From the cell containing the given text, extract its center point as [x, y] coordinate. 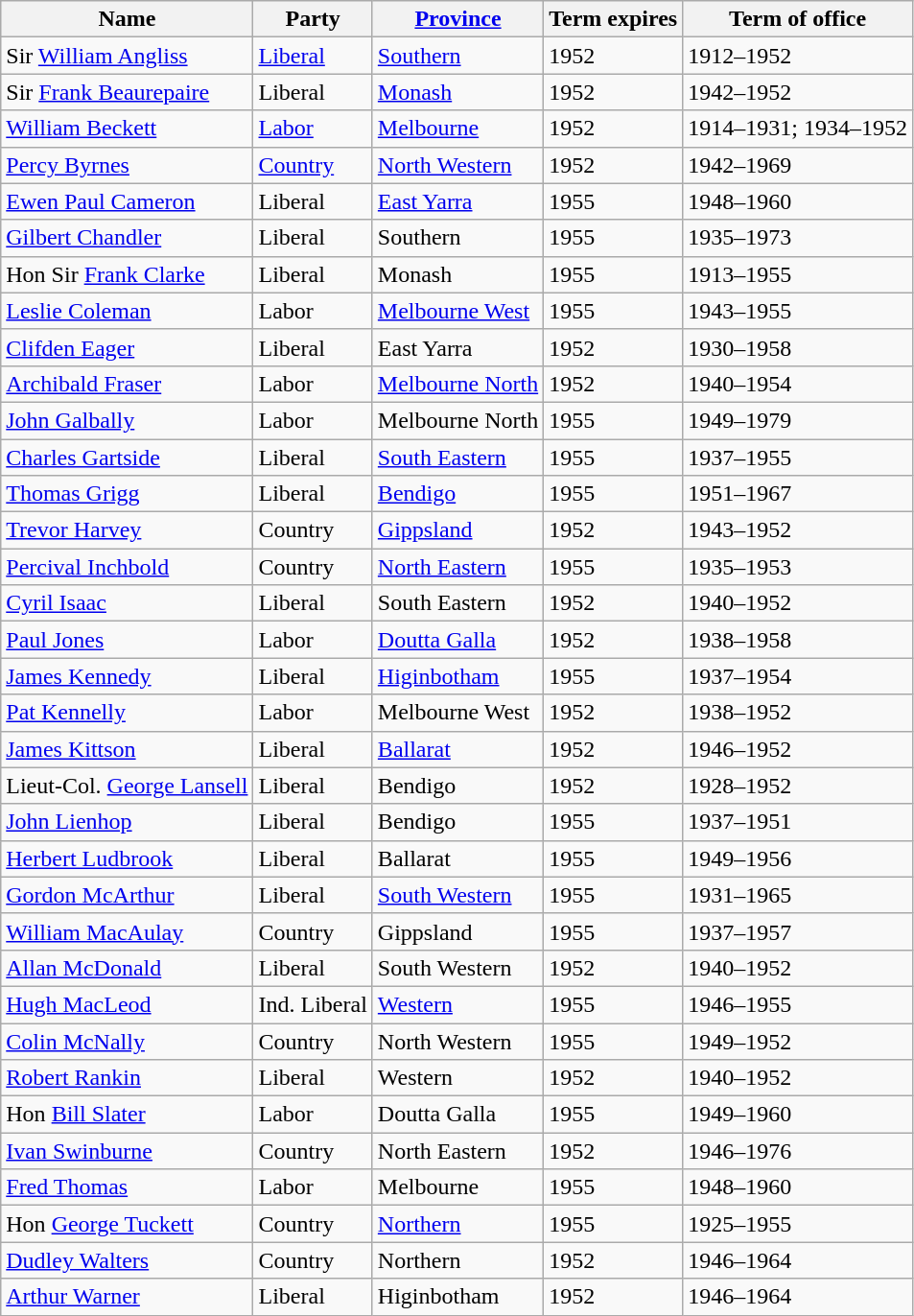
1938–1952 [798, 713]
Paul Jones [127, 640]
John Galbally [127, 420]
Hon Bill Slater [127, 1115]
Robert Rankin [127, 1078]
Dudley Walters [127, 1260]
Province [457, 19]
Sir Frank Beaurepaire [127, 92]
1928–1952 [798, 786]
Thomas Grigg [127, 494]
1925–1955 [798, 1224]
Lieut-Col. George Lansell [127, 786]
Name [127, 19]
Archibald Fraser [127, 384]
Charles Gartside [127, 458]
John Lienhop [127, 822]
1942–1969 [798, 165]
James Kennedy [127, 676]
Hugh MacLeod [127, 1004]
Ewen Paul Cameron [127, 201]
Hon George Tuckett [127, 1224]
1946–1952 [798, 749]
1946–1976 [798, 1151]
Arthur Warner [127, 1297]
1913–1955 [798, 274]
Percival Inchbold [127, 567]
1949–1952 [798, 1041]
Pat Kennelly [127, 713]
Fred Thomas [127, 1187]
1912–1952 [798, 56]
William MacAulay [127, 931]
Hon Sir Frank Clarke [127, 274]
Trevor Harvey [127, 530]
Herbert Ludbrook [127, 858]
1914–1931; 1934–1952 [798, 129]
1935–1973 [798, 238]
1940–1954 [798, 384]
1949–1979 [798, 420]
Term expires [614, 19]
Term of office [798, 19]
William Beckett [127, 129]
Ind. Liberal [313, 1004]
1946–1955 [798, 1004]
Sir William Angliss [127, 56]
James Kittson [127, 749]
1937–1954 [798, 676]
Leslie Coleman [127, 311]
Party [313, 19]
Gilbert Chandler [127, 238]
1949–1960 [798, 1115]
Colin McNally [127, 1041]
1943–1955 [798, 311]
Clifden Eager [127, 347]
1935–1953 [798, 567]
1937–1955 [798, 458]
1931–1965 [798, 895]
1942–1952 [798, 92]
1938–1958 [798, 640]
1949–1956 [798, 858]
Cyril Isaac [127, 603]
Allan McDonald [127, 968]
1943–1952 [798, 530]
Gordon McArthur [127, 895]
1937–1951 [798, 822]
1937–1957 [798, 931]
Percy Byrnes [127, 165]
Ivan Swinburne [127, 1151]
1951–1967 [798, 494]
1930–1958 [798, 347]
